Pinpoint the cell where the given text exists, returning its [X, Y] midpoint coordinate. 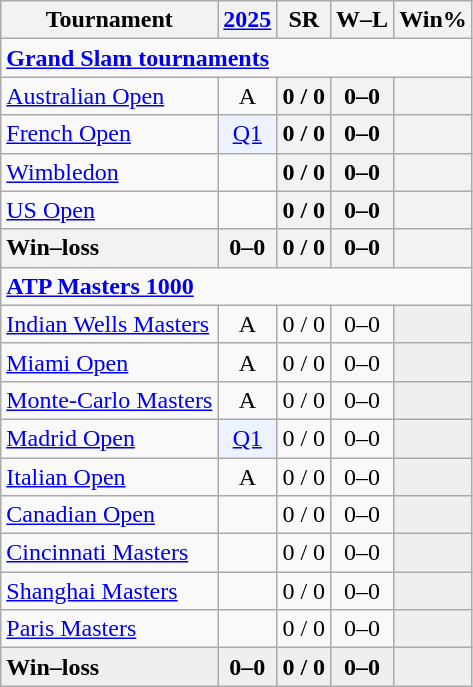
Canadian Open [110, 515]
ATP Masters 1000 [237, 286]
W–L [362, 20]
Wimbledon [110, 172]
Madrid Open [110, 438]
Italian Open [110, 477]
French Open [110, 134]
Indian Wells Masters [110, 324]
Miami Open [110, 362]
Win% [434, 20]
Cincinnati Masters [110, 553]
Grand Slam tournaments [237, 58]
Shanghai Masters [110, 591]
US Open [110, 210]
SR [304, 20]
Tournament [110, 20]
Monte-Carlo Masters [110, 400]
Paris Masters [110, 629]
2025 [248, 20]
Australian Open [110, 96]
